Detect which cell encompasses the target text, then output its (x, y) center coordinate. 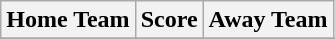
Away Team (268, 20)
Score (169, 20)
Home Team (68, 20)
